Search for the cell housing the specified text and yield its [X, Y] center coordinate. 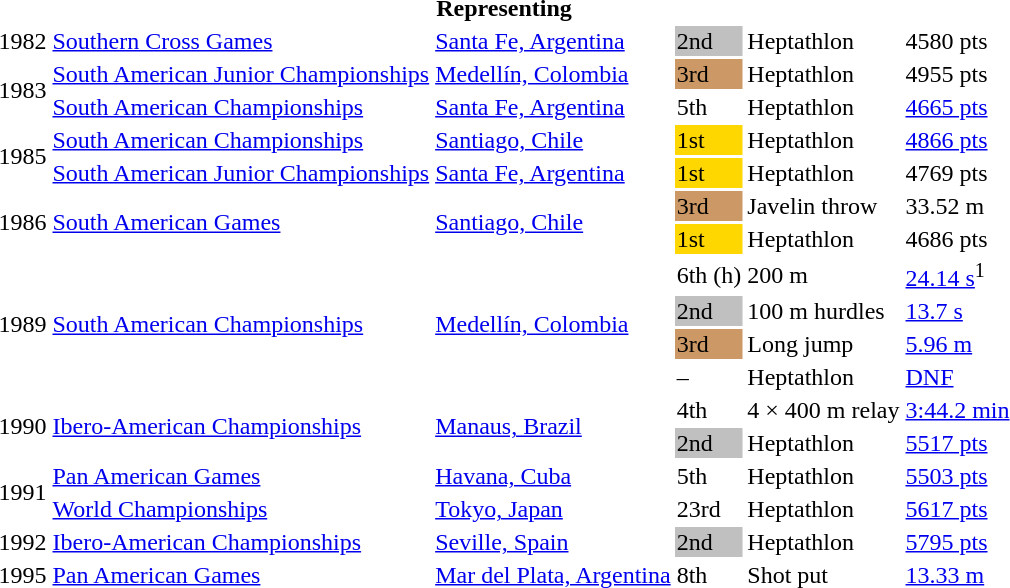
Seville, Spain [553, 542]
World Championships [241, 509]
6th (h) [709, 275]
Manaus, Brazil [553, 426]
Havana, Cuba [553, 476]
Javelin throw [824, 206]
4 × 400 m relay [824, 410]
Tokyo, Japan [553, 509]
Long jump [824, 344]
23rd [709, 509]
200 m [824, 275]
4th [709, 410]
100 m hurdles [824, 311]
South American Games [241, 222]
– [709, 377]
Pan American Games [241, 476]
Southern Cross Games [241, 41]
